Capture the cell that displays the provided text and extract its (x, y) central coordinate. 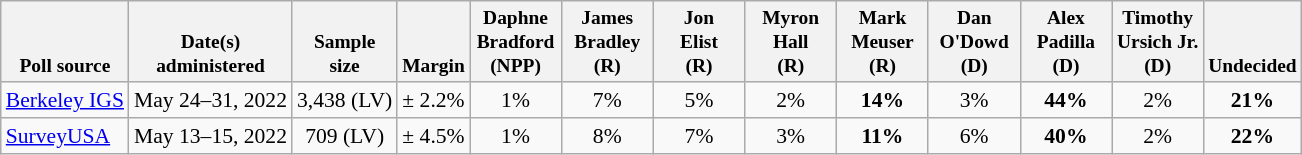
709 (LV) (344, 136)
DaphneBradford(NPP) (516, 42)
MarkMeuser(R) (883, 42)
21% (1253, 100)
AlexPadilla(D) (1066, 42)
TimothyUrsich Jr.(D) (1158, 42)
3,438 (LV) (344, 100)
Date(s)administered (210, 42)
JonElist(R) (699, 42)
14% (883, 100)
Poll source (65, 42)
Undecided (1253, 42)
22% (1253, 136)
44% (1066, 100)
± 4.5% (433, 136)
Margin (433, 42)
May 13–15, 2022 (210, 136)
May 24–31, 2022 (210, 100)
40% (1066, 136)
DanO'Dowd(D) (974, 42)
± 2.2% (433, 100)
SurveyUSA (65, 136)
JamesBradley(R) (607, 42)
5% (699, 100)
11% (883, 136)
6% (974, 136)
8% (607, 136)
Berkeley IGS (65, 100)
MyronHall(R) (791, 42)
Samplesize (344, 42)
